Identify which cell holds the provided text, then report its (x, y) central coordinate. 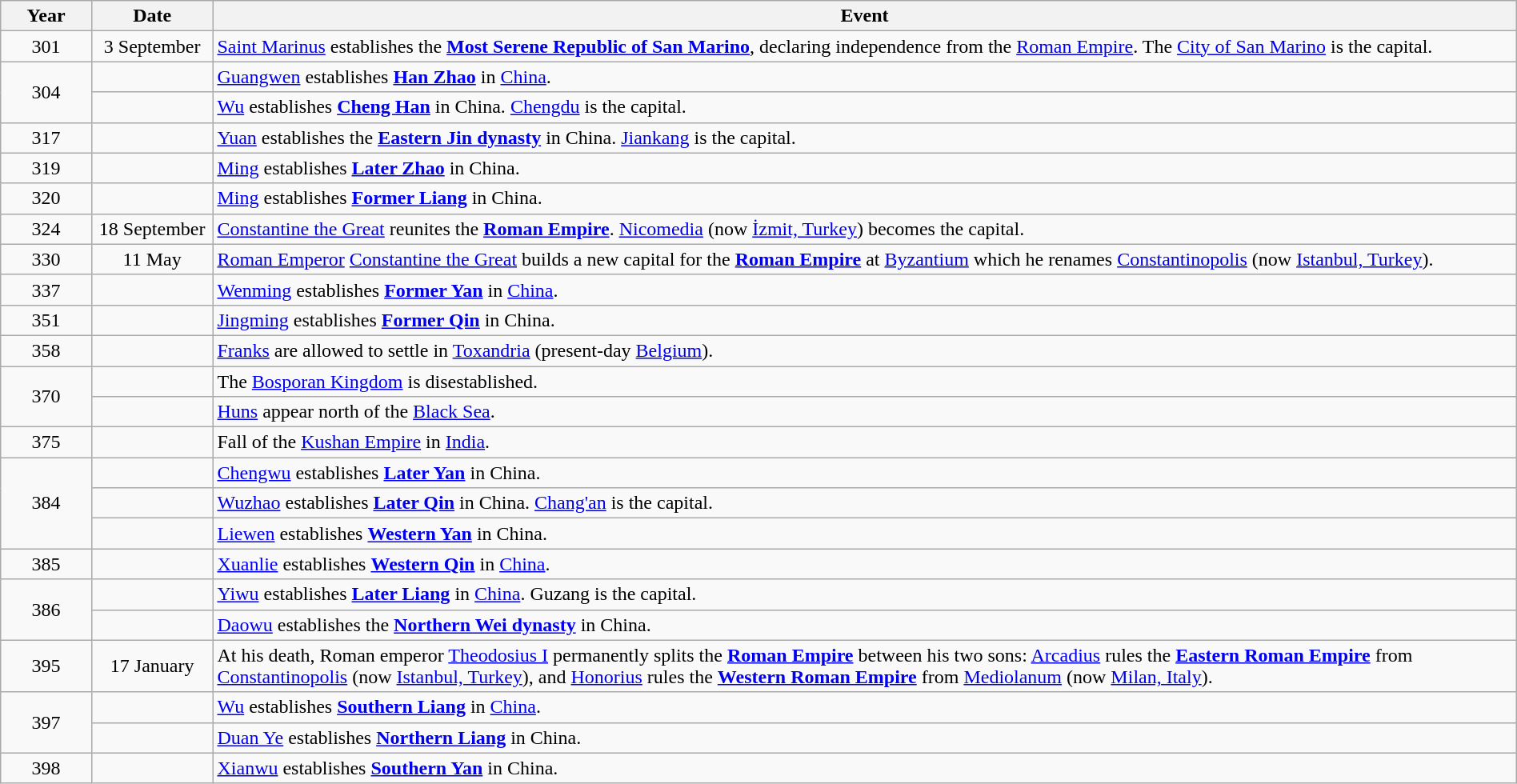
Guangwen establishes Han Zhao in China. (864, 77)
Event (864, 16)
Ming establishes Later Zhao in China. (864, 168)
398 (46, 768)
Fall of the Kushan Empire in India. (864, 442)
317 (46, 138)
17 January (152, 666)
Ming establishes Former Liang in China. (864, 198)
Xianwu establishes Southern Yan in China. (864, 768)
18 September (152, 229)
Chengwu establishes Later Yan in China. (864, 473)
Date (152, 16)
385 (46, 564)
Wu establishes Southern Liang in China. (864, 707)
Wu establishes Cheng Han in China. Chengdu is the capital. (864, 107)
319 (46, 168)
375 (46, 442)
304 (46, 92)
Wenming establishes Former Yan in China. (864, 290)
Liewen establishes Western Yan in China. (864, 534)
320 (46, 198)
The Bosporan Kingdom is disestablished. (864, 382)
Constantine the Great reunites the Roman Empire. Nicomedia (now İzmit, Turkey) becomes the capital. (864, 229)
11 May (152, 259)
Huns appear north of the Black Sea. (864, 412)
397 (46, 722)
337 (46, 290)
384 (46, 503)
3 September (152, 46)
Jingming establishes Former Qin in China. (864, 320)
324 (46, 229)
Daowu establishes the Northern Wei dynasty in China. (864, 625)
370 (46, 397)
301 (46, 46)
395 (46, 666)
Yiwu establishes Later Liang in China. Guzang is the capital. (864, 594)
Franks are allowed to settle in Toxandria (present-day Belgium). (864, 350)
Roman Emperor Constantine the Great builds a new capital for the Roman Empire at Byzantium which he renames Constantinopolis (now Istanbul, Turkey). (864, 259)
Xuanlie establishes Western Qin in China. (864, 564)
351 (46, 320)
Yuan establishes the Eastern Jin dynasty in China. Jiankang is the capital. (864, 138)
386 (46, 610)
Duan Ye establishes Northern Liang in China. (864, 738)
330 (46, 259)
Wuzhao establishes Later Qin in China. Chang'an is the capital. (864, 503)
358 (46, 350)
Year (46, 16)
